Detect which cell encompasses the target text, then output its (x, y) center coordinate. 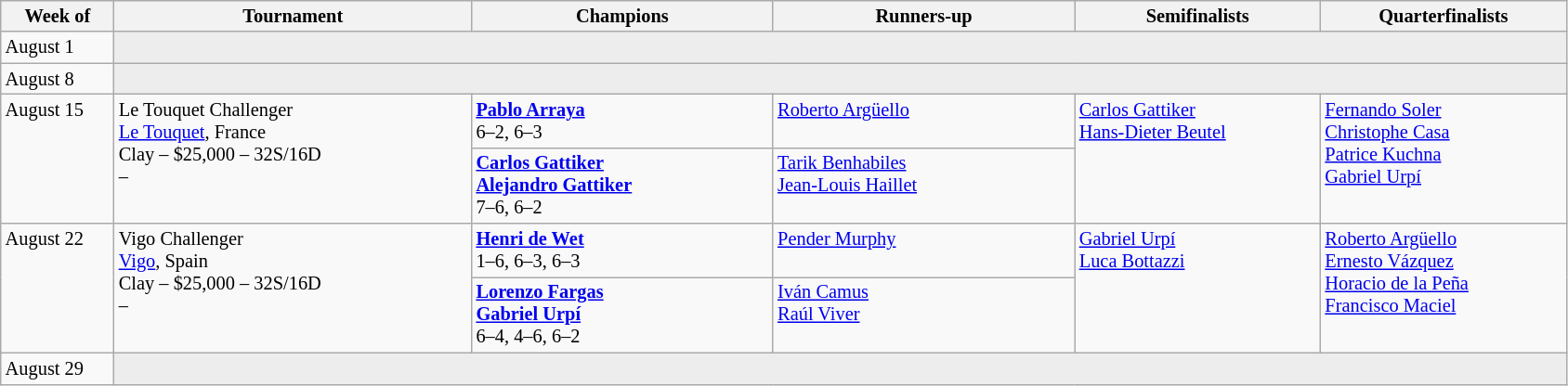
Lorenzo Fargas Gabriel Urpí6–4, 4–6, 6–2 (622, 315)
August 8 (58, 79)
Tarik Benhabiles Jean-Louis Haillet (923, 186)
Quarterfinalists (1444, 16)
Roberto Argüello Ernesto Vázquez Horacio de la Peña Francisco Maciel (1444, 288)
Semifinalists (1198, 16)
August 29 (58, 368)
August 1 (58, 47)
Henri de Wet 1–6, 6–3, 6–3 (622, 251)
Runners-up (923, 16)
August 15 (58, 158)
Champions (622, 16)
Carlos Gattiker Hans-Dieter Beutel (1198, 158)
Carlos Gattiker Alejandro Gattiker7–6, 6–2 (622, 186)
Tournament (294, 16)
Vigo Challenger Vigo, SpainClay – $25,000 – 32S/16D – (294, 288)
Gabriel Urpí Luca Bottazzi (1198, 288)
Week of (58, 16)
Fernando Soler Christophe Casa Patrice Kuchna Gabriel Urpí (1444, 158)
Pablo Arraya 6–2, 6–3 (622, 121)
Pender Murphy (923, 251)
Le Touquet Challenger Le Touquet, FranceClay – $25,000 – 32S/16D – (294, 158)
Iván Camus Raúl Viver (923, 315)
August 22 (58, 288)
Roberto Argüello (923, 121)
